Find where the given text appears and provide that cell's center as (X, Y) coordinate. 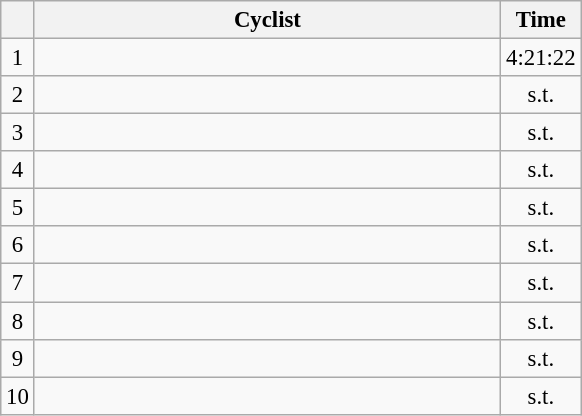
5 (18, 208)
10 (18, 396)
7 (18, 283)
2 (18, 95)
6 (18, 245)
4:21:22 (541, 58)
Time (541, 20)
8 (18, 321)
4 (18, 170)
3 (18, 133)
Cyclist (268, 20)
1 (18, 58)
9 (18, 358)
